Output the (X, Y) coordinate of the center of the cell containing the given text.  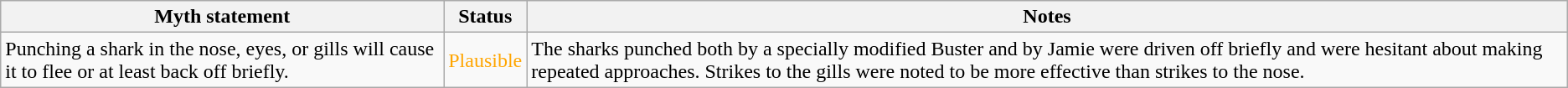
Myth statement (223, 17)
Status (486, 17)
Notes (1047, 17)
Punching a shark in the nose, eyes, or gills will cause it to flee or at least back off briefly. (223, 60)
Plausible (486, 60)
